Determine the [x, y] coordinate at the center of the cell enclosing the given text.  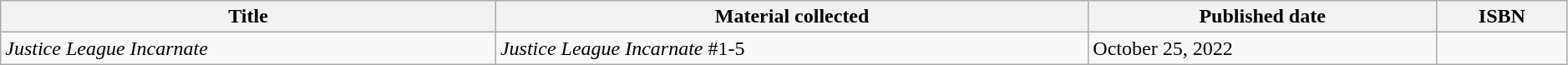
Published date [1263, 17]
Title [249, 17]
Material collected [792, 17]
Justice League Incarnate #1-5 [792, 48]
ISBN [1502, 17]
Justice League Incarnate [249, 48]
October 25, 2022 [1263, 48]
